Extract the [X, Y] coordinate from the center of the cell holding the provided text.  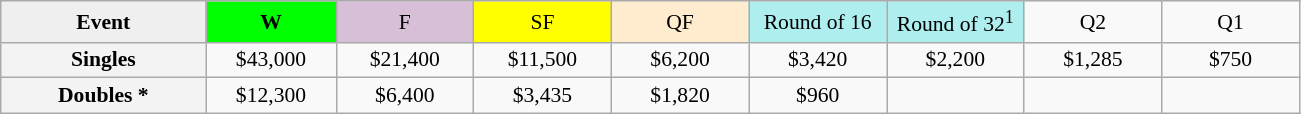
$43,000 [271, 60]
Round of 321 [955, 22]
$3,435 [543, 96]
$1,820 [680, 96]
$21,400 [405, 60]
QF [680, 22]
$11,500 [543, 60]
$960 [818, 96]
SF [543, 22]
$2,200 [955, 60]
Doubles * [104, 96]
Round of 16 [818, 22]
F [405, 22]
Event [104, 22]
$6,400 [405, 96]
Singles [104, 60]
$750 [1231, 60]
$6,200 [680, 60]
$1,285 [1093, 60]
Q2 [1093, 22]
Q1 [1231, 22]
$12,300 [271, 96]
W [271, 22]
$3,420 [818, 60]
